From the cell containing the given text, extract its center point as (X, Y) coordinate. 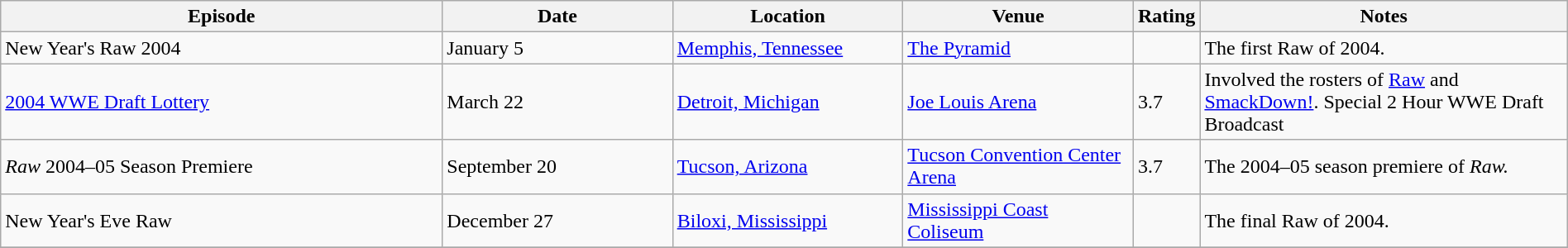
Venue (1019, 17)
Memphis, Tennessee (787, 48)
March 22 (557, 102)
Joe Louis Arena (1019, 102)
Tucson, Arizona (787, 167)
December 27 (557, 220)
The final Raw of 2004. (1384, 220)
Location (787, 17)
Raw 2004–05 Season Premiere (222, 167)
Date (557, 17)
Detroit, Michigan (787, 102)
September 20 (557, 167)
Rating (1166, 17)
New Year's Eve Raw (222, 220)
Mississippi Coast Coliseum (1019, 220)
January 5 (557, 48)
The 2004–05 season premiere of Raw. (1384, 167)
New Year's Raw 2004 (222, 48)
Episode (222, 17)
Involved the rosters of Raw and SmackDown!. Special 2 Hour WWE Draft Broadcast (1384, 102)
Biloxi, Mississippi (787, 220)
Tucson Convention Center Arena (1019, 167)
2004 WWE Draft Lottery (222, 102)
The Pyramid (1019, 48)
Notes (1384, 17)
The first Raw of 2004. (1384, 48)
